For the text-containing cell, return its midpoint in (x, y) coordinate format. 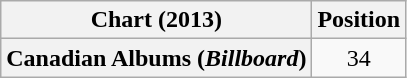
Chart (2013) (156, 20)
34 (359, 58)
Position (359, 20)
Canadian Albums (Billboard) (156, 58)
